Output the (x, y) coordinate of the center of the cell containing the given text.  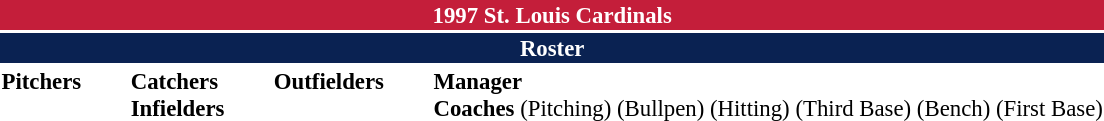
Roster (552, 48)
1997 St. Louis Cardinals (552, 15)
